Search for the cell housing the specified text and yield its (X, Y) center coordinate. 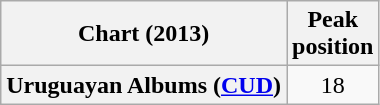
Peakposition (333, 34)
Uruguayan Albums (CUD) (144, 85)
Chart (2013) (144, 34)
18 (333, 85)
